Return the [x, y] coordinate for the center point of the cell that contains the specified text.  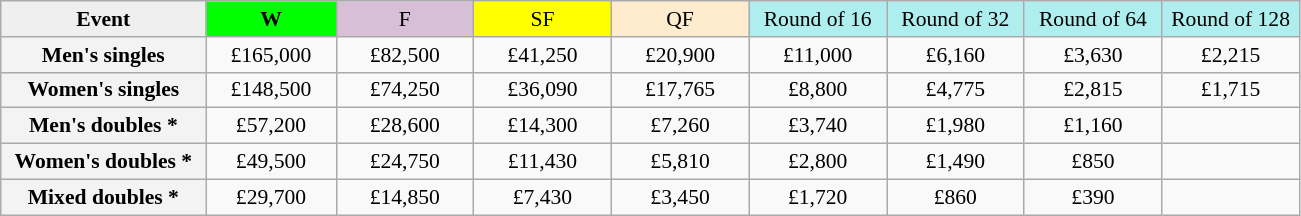
£41,250 [543, 55]
£14,850 [405, 197]
W [271, 19]
£36,090 [543, 90]
£17,765 [680, 90]
£2,800 [818, 162]
£7,430 [543, 197]
£850 [1093, 162]
Event [104, 19]
QF [680, 19]
£8,800 [818, 90]
£11,430 [543, 162]
Round of 32 [955, 19]
£2,215 [1231, 55]
£82,500 [405, 55]
Men's singles [104, 55]
£148,500 [271, 90]
£3,450 [680, 197]
£4,775 [955, 90]
£24,750 [405, 162]
£1,490 [955, 162]
£2,815 [1093, 90]
£860 [955, 197]
Round of 128 [1231, 19]
£5,810 [680, 162]
Round of 16 [818, 19]
£11,000 [818, 55]
£57,200 [271, 126]
£29,700 [271, 197]
£3,740 [818, 126]
Men's doubles * [104, 126]
£1,715 [1231, 90]
Women's singles [104, 90]
£1,160 [1093, 126]
F [405, 19]
£28,600 [405, 126]
£7,260 [680, 126]
£74,250 [405, 90]
£6,160 [955, 55]
£165,000 [271, 55]
£3,630 [1093, 55]
£1,980 [955, 126]
£14,300 [543, 126]
£390 [1093, 197]
Mixed doubles * [104, 197]
£49,500 [271, 162]
£1,720 [818, 197]
SF [543, 19]
Women's doubles * [104, 162]
£20,900 [680, 55]
Round of 64 [1093, 19]
